Locate the cell with the specified text and output its (X, Y) center coordinate. 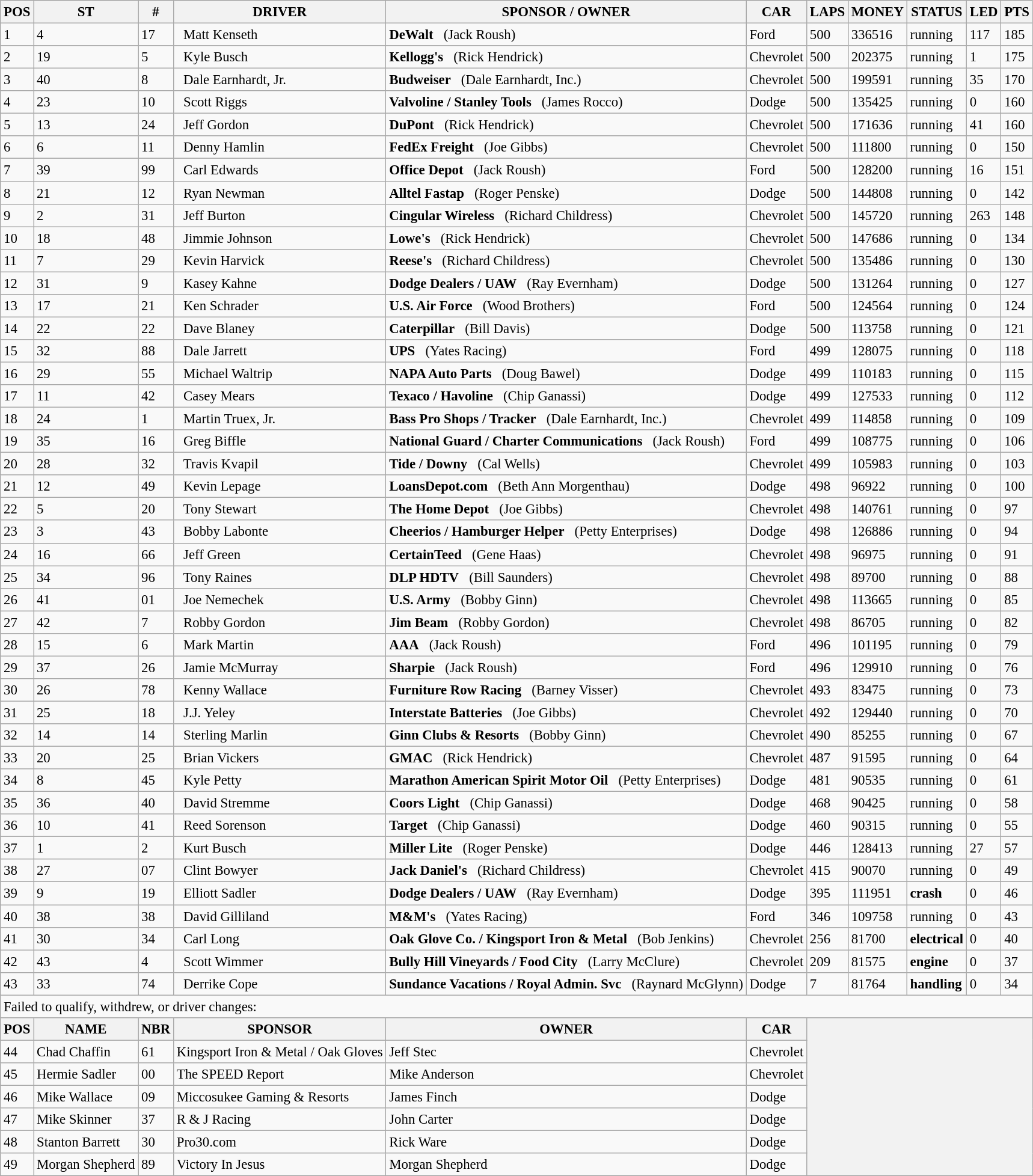
81575 (877, 961)
79 (1017, 645)
96 (156, 577)
446 (827, 848)
135486 (877, 260)
Office Depot (Jack Roush) (566, 170)
M&M's (Yates Racing) (566, 916)
151 (1017, 170)
James Finch (566, 1097)
336516 (877, 35)
171636 (877, 125)
Rick Ware (566, 1142)
175 (1017, 57)
145720 (877, 215)
415 (827, 871)
90535 (877, 780)
100 (1017, 486)
The SPEED Report (280, 1074)
Scott Riggs (280, 102)
Reese's (Richard Childress) (566, 260)
148 (1017, 215)
Bully Hill Vineyards / Food City (Larry McClure) (566, 961)
David Gilliland (280, 916)
Stanton Barrett (86, 1142)
LoansDepot.com (Beth Ann Morgenthau) (566, 486)
STATUS (937, 12)
103 (1017, 464)
Dave Blaney (280, 328)
Pro30.com (280, 1142)
82 (1017, 622)
Jack Daniel's (Richard Childress) (566, 871)
Mike Skinner (86, 1119)
Jeff Stec (566, 1052)
64 (1017, 758)
Mark Martin (280, 645)
81700 (877, 939)
NAPA Auto Parts (Doug Bawel) (566, 373)
47 (17, 1119)
Cheerios / Hamburger Helper (Petty Enterprises) (566, 532)
130 (1017, 260)
Jeff Green (280, 554)
# (156, 12)
Tony Stewart (280, 509)
83475 (877, 690)
SPONSOR / OWNER (566, 12)
NBR (156, 1029)
44 (17, 1052)
Elliott Sadler (280, 893)
electrical (937, 939)
96975 (877, 554)
Ginn Clubs & Resorts (Bobby Ginn) (566, 735)
Texaco / Havoline (Chip Ganassi) (566, 396)
74 (156, 984)
117 (984, 35)
85255 (877, 735)
Budweiser (Dale Earnhardt, Inc.) (566, 80)
109 (1017, 419)
Carl Edwards (280, 170)
Tide / Downy (Cal Wells) (566, 464)
99 (156, 170)
105983 (877, 464)
Sharpie (Jack Roush) (566, 667)
135425 (877, 102)
129440 (877, 712)
Kellogg's (Rick Hendrick) (566, 57)
97 (1017, 509)
66 (156, 554)
Kevin Harvick (280, 260)
89700 (877, 577)
124 (1017, 306)
SPONSOR (280, 1029)
Derrike Cope (280, 984)
Kasey Kahne (280, 283)
Travis Kvapil (280, 464)
114858 (877, 419)
91 (1017, 554)
Kevin Lepage (280, 486)
76 (1017, 667)
Bass Pro Shops / Tracker (Dale Earnhardt, Inc.) (566, 419)
Lowe's (Rick Hendrick) (566, 238)
Tony Raines (280, 577)
Interstate Batteries (Joe Gibbs) (566, 712)
Clint Bowyer (280, 871)
National Guard / Charter Communications (Jack Roush) (566, 441)
185 (1017, 35)
Cingular Wireless (Richard Childress) (566, 215)
147686 (877, 238)
112 (1017, 396)
91595 (877, 758)
The Home Depot (Joe Gibbs) (566, 509)
Sundance Vacations / Royal Admin. Svc (Raynard McGlynn) (566, 984)
128200 (877, 170)
150 (1017, 147)
170 (1017, 80)
346 (827, 916)
78 (156, 690)
263 (984, 215)
Jeff Gordon (280, 125)
140761 (877, 509)
67 (1017, 735)
81764 (877, 984)
Robby Gordon (280, 622)
Bobby Labonte (280, 532)
73 (1017, 690)
09 (156, 1097)
126886 (877, 532)
Mike Anderson (566, 1074)
Casey Mears (280, 396)
121 (1017, 328)
108775 (877, 441)
U.S. Army (Bobby Ginn) (566, 599)
Greg Biffle (280, 441)
493 (827, 690)
NAME (86, 1029)
Miccosukee Gaming & Resorts (280, 1097)
Jim Beam (Robby Gordon) (566, 622)
DRIVER (280, 12)
Marathon American Spirit Motor Oil (Petty Enterprises) (566, 780)
131264 (877, 283)
Kyle Busch (280, 57)
487 (827, 758)
Dale Jarrett (280, 351)
490 (827, 735)
Kingsport Iron & Metal / Oak Gloves (280, 1052)
Martin Truex, Jr. (280, 419)
70 (1017, 712)
110183 (877, 373)
01 (156, 599)
128413 (877, 848)
90315 (877, 825)
Carl Long (280, 939)
Failed to qualify, withdrew, or driver changes: (517, 1006)
John Carter (566, 1119)
Jimmie Johnson (280, 238)
07 (156, 871)
118 (1017, 351)
AAA (Jack Roush) (566, 645)
94 (1017, 532)
Caterpillar (Bill Davis) (566, 328)
460 (827, 825)
Jamie McMurray (280, 667)
Chad Chaffin (86, 1052)
85 (1017, 599)
127533 (877, 396)
111951 (877, 893)
PTS (1017, 12)
113758 (877, 328)
Miller Lite (Roger Penske) (566, 848)
Kyle Petty (280, 780)
CertainTeed (Gene Haas) (566, 554)
OWNER (566, 1029)
57 (1017, 848)
ST (86, 12)
Kenny Wallace (280, 690)
Michael Waltrip (280, 373)
101195 (877, 645)
106 (1017, 441)
Furniture Row Racing (Barney Visser) (566, 690)
R & J Racing (280, 1119)
Sterling Marlin (280, 735)
crash (937, 893)
Mike Wallace (86, 1097)
DuPont (Rick Hendrick) (566, 125)
256 (827, 939)
Oak Glove Co. / Kingsport Iron & Metal (Bob Jenkins) (566, 939)
144808 (877, 193)
Ken Schrader (280, 306)
127 (1017, 283)
124564 (877, 306)
Kurt Busch (280, 848)
00 (156, 1074)
209 (827, 961)
492 (827, 712)
Target (Chip Ganassi) (566, 825)
129910 (877, 667)
UPS (Yates Racing) (566, 351)
U.S. Air Force (Wood Brothers) (566, 306)
115 (1017, 373)
MONEY (877, 12)
142 (1017, 193)
DLP HDTV (Bill Saunders) (566, 577)
Victory In Jesus (280, 1165)
Matt Kenseth (280, 35)
engine (937, 961)
481 (827, 780)
FedEx Freight (Joe Gibbs) (566, 147)
90425 (877, 803)
111800 (877, 147)
Ryan Newman (280, 193)
113665 (877, 599)
J.J. Yeley (280, 712)
Hermie Sadler (86, 1074)
Brian Vickers (280, 758)
GMAC (Rick Hendrick) (566, 758)
128075 (877, 351)
468 (827, 803)
199591 (877, 80)
86705 (877, 622)
Jeff Burton (280, 215)
Dale Earnhardt, Jr. (280, 80)
handling (937, 984)
89 (156, 1165)
109758 (877, 916)
LAPS (827, 12)
90070 (877, 871)
58 (1017, 803)
202375 (877, 57)
134 (1017, 238)
Coors Light (Chip Ganassi) (566, 803)
395 (827, 893)
Valvoline / Stanley Tools (James Rocco) (566, 102)
Denny Hamlin (280, 147)
Joe Nemechek (280, 599)
Alltel Fastap (Roger Penske) (566, 193)
DeWalt (Jack Roush) (566, 35)
Scott Wimmer (280, 961)
Reed Sorenson (280, 825)
David Stremme (280, 803)
LED (984, 12)
96922 (877, 486)
